Return (x, y) of the center of cell containing provided text 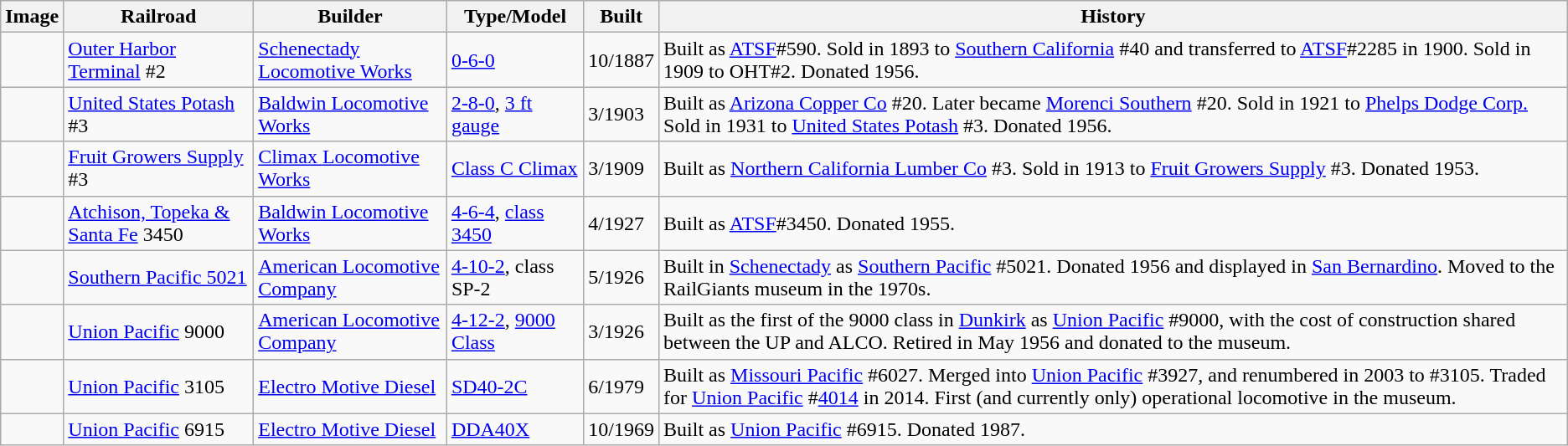
Built as Northern California Lumber Co #3. Sold in 1913 to Fruit Growers Supply #3. Donated 1953. (1114, 169)
2-8-0, 3 ft gauge (514, 114)
United States Potash #3 (159, 114)
Fruit Growers Supply #3 (159, 169)
Built as Union Pacific #6915. Donated 1987. (1114, 429)
3/1909 (622, 169)
SD40-2C (514, 387)
Built in Schenectady as Southern Pacific #5021. Donated 1956 and displayed in San Bernardino. Moved to the RailGiants museum in the 1970s. (1114, 278)
6/1979 (622, 387)
0-6-0 (514, 60)
Class C Climax (514, 169)
Built as ATSF#3450. Donated 1955. (1114, 223)
Built (622, 17)
Schenectady Locomotive Works (350, 60)
4-12-2, 9000 Class (514, 331)
DDA40X (514, 429)
10/1887 (622, 60)
Climax Locomotive Works (350, 169)
Southern Pacific 5021 (159, 278)
Image (32, 17)
Railroad (159, 17)
3/1903 (622, 114)
Union Pacific 3105 (159, 387)
Built as ATSF#590. Sold in 1893 to Southern California #40 and transferred to ATSF#2285 in 1900. Sold in 1909 to OHT#2. Donated 1956. (1114, 60)
Type/Model (514, 17)
4/1927 (622, 223)
Builder (350, 17)
Atchison, Topeka & Santa Fe 3450 (159, 223)
4-6-4, class 3450 (514, 223)
4-10-2, class SP-2 (514, 278)
10/1969 (622, 429)
Union Pacific 9000 (159, 331)
5/1926 (622, 278)
Outer Harbor Terminal #2 (159, 60)
History (1114, 17)
Union Pacific 6915 (159, 429)
3/1926 (622, 331)
